From the cell containing the given text, extract its center point as [X, Y] coordinate. 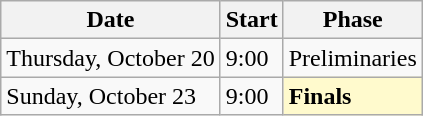
Sunday, October 23 [110, 96]
Start [252, 20]
Finals [352, 96]
Date [110, 20]
Thursday, October 20 [110, 58]
Preliminaries [352, 58]
Phase [352, 20]
